Identify which cell holds the provided text, then report its (x, y) central coordinate. 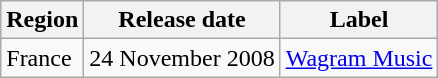
Wagram Music (359, 58)
France (42, 58)
Region (42, 20)
Release date (182, 20)
24 November 2008 (182, 58)
Label (359, 20)
